Return the [X, Y] coordinate for the center point of the cell that contains the specified text.  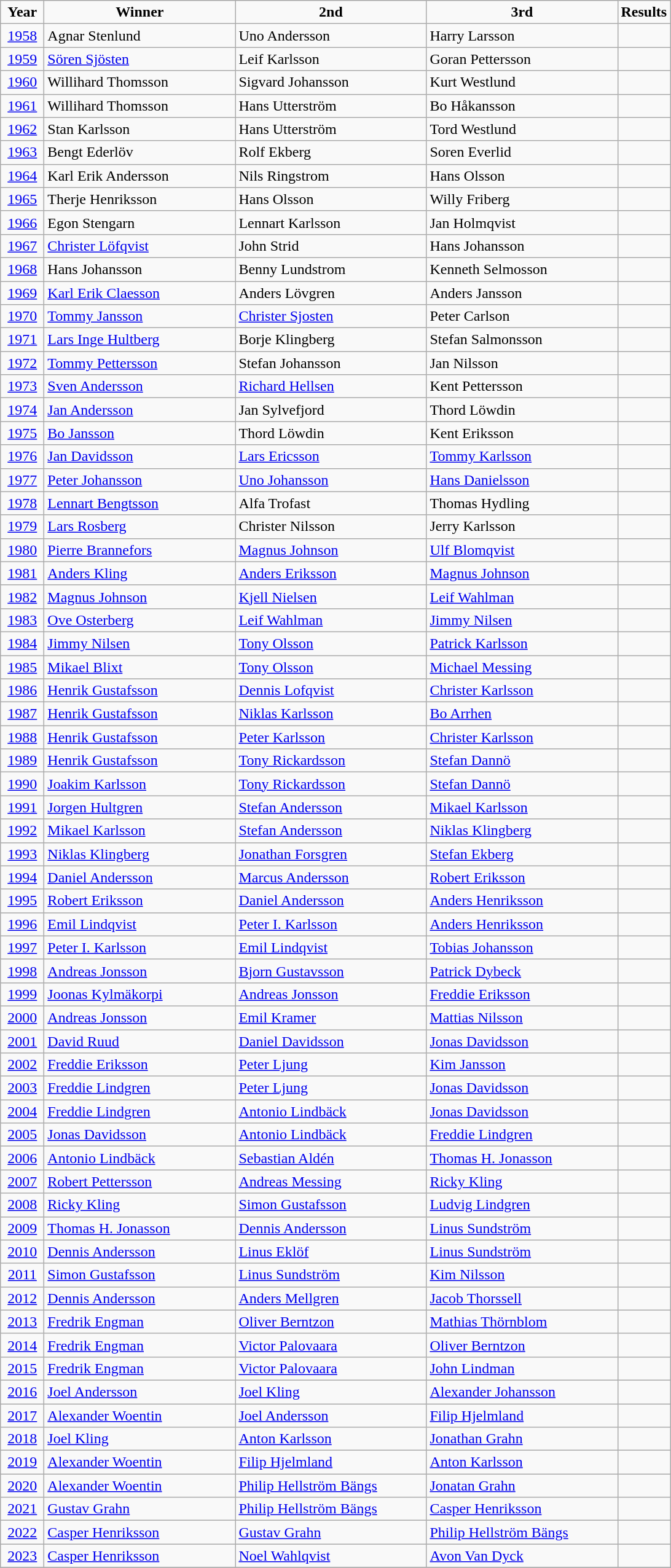
1971 [22, 340]
Winner [140, 12]
Michael Messing [522, 667]
Bjorn Gustavsson [331, 971]
2014 [22, 1345]
1991 [22, 807]
Sven Andersson [140, 386]
1983 [22, 620]
Anders Lövgren [331, 293]
1999 [22, 994]
Ludvig Lindgren [522, 1205]
Avon Van Dyck [522, 1556]
Tobias Johansson [522, 947]
1987 [22, 714]
2nd [331, 12]
Daniel Davidsson [331, 1041]
Kent Eriksson [522, 433]
1992 [22, 831]
2023 [22, 1556]
1990 [22, 784]
Niklas Karlsson [331, 714]
Peter Johansson [140, 480]
Lennart Bengtsson [140, 503]
Dennis Lofqvist [331, 691]
2020 [22, 1486]
1995 [22, 901]
Stefan Salmonsson [522, 340]
Robert Pettersson [140, 1182]
Willy Friberg [522, 199]
Anders Jansson [522, 293]
Thomas Hydling [522, 503]
Year [22, 12]
2001 [22, 1041]
Patrick Dybeck [522, 971]
Christer Sjosten [331, 316]
1962 [22, 129]
Patrick Karlsson [522, 643]
Sören Sjösten [140, 59]
Lars Inge Hultberg [140, 340]
Noel Wahlqvist [331, 1556]
Jerry Karlsson [522, 527]
Mikael Blixt [140, 667]
1998 [22, 971]
Peter Karlsson [331, 737]
Egon Stengarn [140, 222]
Jonathan Grahn [522, 1439]
Jan Holmqvist [522, 222]
Uno Johansson [331, 480]
1996 [22, 924]
1964 [22, 176]
1993 [22, 854]
Andreas Messing [331, 1182]
Christer Löfqvist [140, 246]
1974 [22, 410]
Jonatan Grahn [522, 1486]
2002 [22, 1065]
Stefan Ekberg [522, 854]
Lars Rosberg [140, 527]
Bo Håkansson [522, 106]
Rolf Ekberg [331, 152]
Results [644, 12]
Bengt Ederlöv [140, 152]
1963 [22, 152]
2005 [22, 1135]
Christer Nilsson [331, 527]
2015 [22, 1368]
2003 [22, 1088]
Karl Erik Andersson [140, 176]
2009 [22, 1228]
Emil Kramer [331, 1017]
2017 [22, 1415]
Bo Jansson [140, 433]
2007 [22, 1182]
Tommy Jansson [140, 316]
Anders Kling [140, 573]
Jonathan Forsgren [331, 854]
2011 [22, 1275]
Karl Erik Claesson [140, 293]
2006 [22, 1158]
1985 [22, 667]
Uno Andersson [331, 36]
3rd [522, 12]
Joonas Kylmäkorpi [140, 994]
Kurt Westlund [522, 82]
Alfa Trofast [331, 503]
Borje Klingberg [331, 340]
Tord Westlund [522, 129]
Kent Pettersson [522, 386]
1970 [22, 316]
Bo Arrhen [522, 714]
1997 [22, 947]
Agnar Stenlund [140, 36]
Kjell Nielsen [331, 597]
1986 [22, 691]
1978 [22, 503]
1960 [22, 82]
Jan Davidsson [140, 457]
Kim Nilsson [522, 1275]
1965 [22, 199]
1994 [22, 877]
Therje Henriksson [140, 199]
1958 [22, 36]
Joakim Karlsson [140, 784]
Richard Hellsen [331, 386]
2018 [22, 1439]
Stefan Johansson [331, 363]
Pierre Brannefors [140, 550]
2000 [22, 1017]
Jan Sylvefjord [331, 410]
Nils Ringstrom [331, 176]
1980 [22, 550]
Soren Everlid [522, 152]
1966 [22, 222]
Tommy Karlsson [522, 457]
1975 [22, 433]
Goran Pettersson [522, 59]
1988 [22, 737]
1976 [22, 457]
2010 [22, 1252]
Peter Carlson [522, 316]
Tommy Pettersson [140, 363]
1979 [22, 527]
Kim Jansson [522, 1065]
Sebastian Aldén [331, 1158]
2012 [22, 1298]
Ove Osterberg [140, 620]
Mathias Thörnblom [522, 1322]
Hans Danielsson [522, 480]
Harry Larsson [522, 36]
Anders Eriksson [331, 573]
Alexander Johansson [522, 1392]
1989 [22, 761]
1969 [22, 293]
Kenneth Selmosson [522, 269]
Sigvard Johansson [331, 82]
Lars Ericsson [331, 457]
Linus Eklöf [331, 1252]
1968 [22, 269]
2008 [22, 1205]
2004 [22, 1111]
Jacob Thorssell [522, 1298]
1961 [22, 106]
Leif Karlsson [331, 59]
1981 [22, 573]
1967 [22, 246]
Jorgen Hultgren [140, 807]
Mattias Nilsson [522, 1017]
Benny Lundstrom [331, 269]
2016 [22, 1392]
2019 [22, 1462]
John Lindman [522, 1368]
1959 [22, 59]
Lennart Karlsson [331, 222]
John Strid [331, 246]
1977 [22, 480]
Stan Karlsson [140, 129]
Jan Nilsson [522, 363]
Ulf Blomqvist [522, 550]
Anders Mellgren [331, 1298]
1972 [22, 363]
2022 [22, 1532]
2021 [22, 1509]
Marcus Andersson [331, 877]
2013 [22, 1322]
David Ruud [140, 1041]
1973 [22, 386]
1984 [22, 643]
1982 [22, 597]
Jan Andersson [140, 410]
